Return (x, y) of the center of cell containing provided text 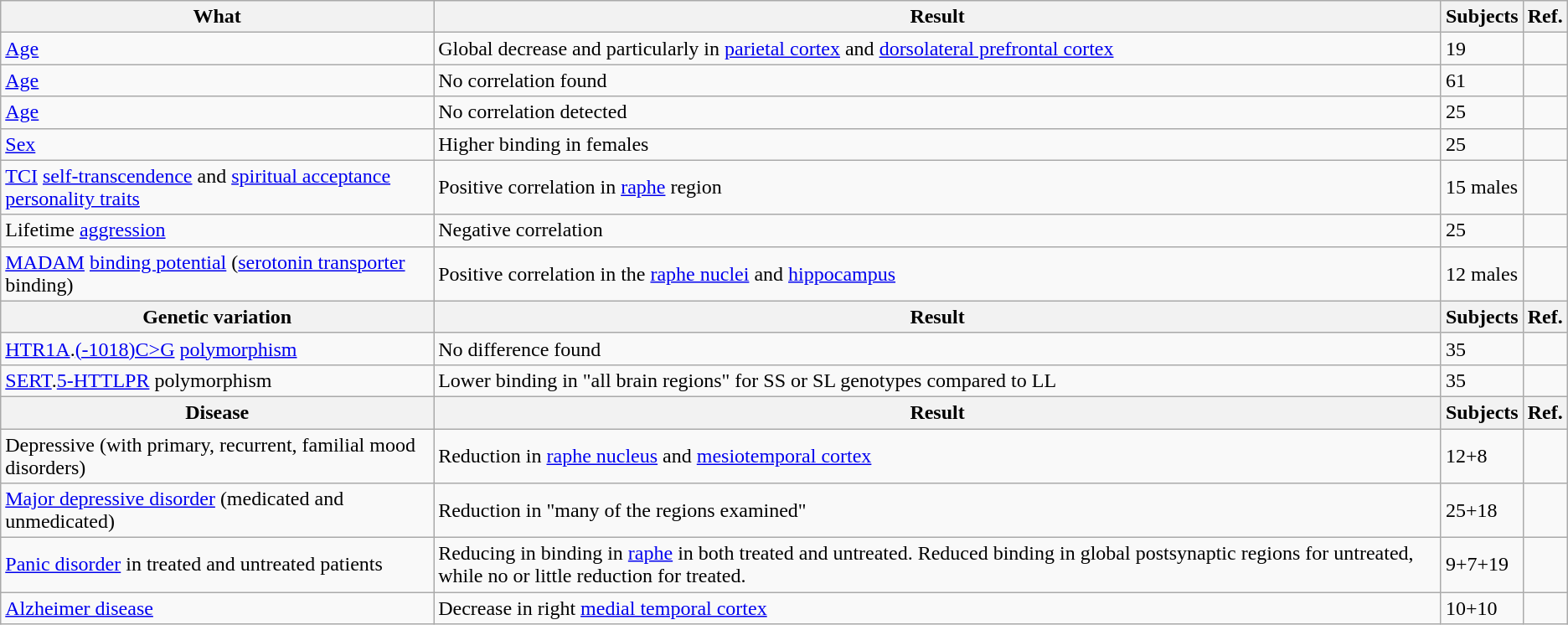
No correlation detected (938, 112)
Positive correlation in raphe region (938, 188)
12 males (1482, 273)
10+10 (1482, 608)
HTR1A.(-1018)C>G polymorphism (218, 349)
Decrease in right medial temporal cortex (938, 608)
Reduction in "many of the regions examined" (938, 511)
TCI self-transcendence and spiritual acceptance personality traits (218, 188)
Major depressive disorder (medicated and unmedicated) (218, 511)
Panic disorder in treated and untreated patients (218, 565)
No difference found (938, 349)
Lifetime aggression (218, 230)
Sex (218, 144)
Lower binding in "all brain regions" for SS or SL genotypes compared to LL (938, 380)
Positive correlation in the raphe nuclei and hippocampus (938, 273)
What (218, 17)
Depressive (with primary, recurrent, familial mood disorders) (218, 456)
61 (1482, 80)
SERT.5-HTTLPR polymorphism (218, 380)
9+7+19 (1482, 565)
Higher binding in females (938, 144)
19 (1482, 49)
15 males (1482, 188)
MADAM binding potential (serotonin transporter binding) (218, 273)
No correlation found (938, 80)
Disease (218, 412)
12+8 (1482, 456)
Genetic variation (218, 317)
25+18 (1482, 511)
Negative correlation (938, 230)
Reduction in raphe nucleus and mesiotemporal cortex (938, 456)
Global decrease and particularly in parietal cortex and dorsolateral prefrontal cortex (938, 49)
Alzheimer disease (218, 608)
